Provide the (X, Y) coordinate of the cell's center where the given text is located.  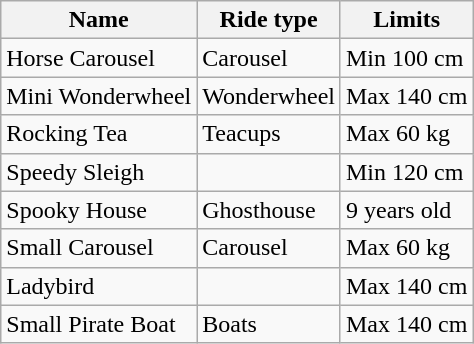
Limits (406, 20)
Ride type (269, 20)
Name (99, 20)
Min 100 cm (406, 58)
Min 120 cm (406, 172)
Mini Wonderwheel (99, 96)
Small Pirate Boat (99, 324)
Teacups (269, 134)
Spooky House (99, 210)
Horse Carousel (99, 58)
Speedy Sleigh (99, 172)
Wonderwheel (269, 96)
Small Carousel (99, 248)
9 years old (406, 210)
Boats (269, 324)
Ghosthouse (269, 210)
Ladybird (99, 286)
Rocking Tea (99, 134)
